Scan for the cell matching the given text and deliver its [x, y] coordinate at center. 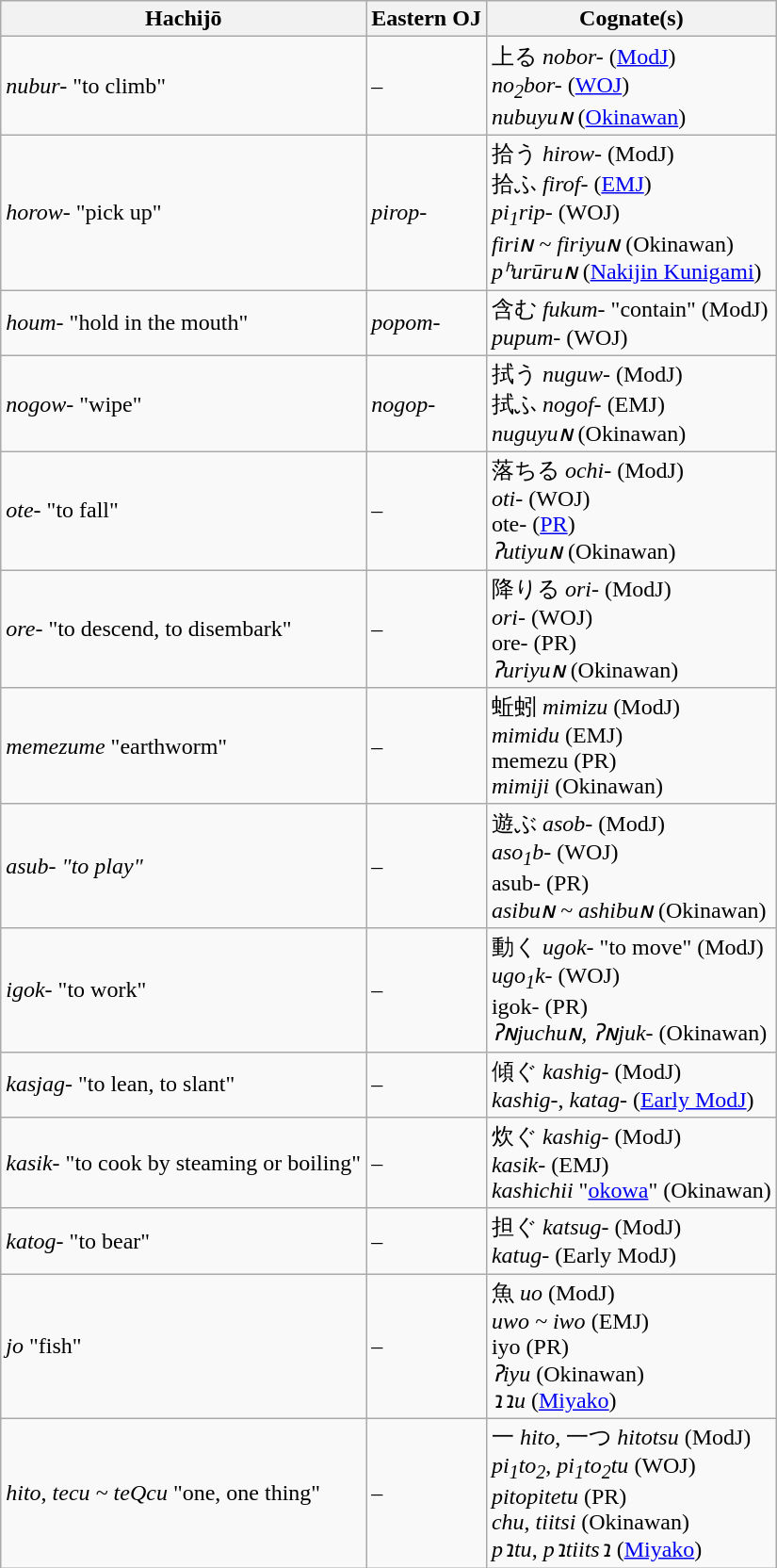
popom- [427, 323]
拭う nuguw- (ModJ)拭ふ nogof- (EMJ)nuguyuɴ (Okinawan) [631, 403]
asub- "to play" [184, 865]
nogow- "wipe" [184, 403]
Eastern OJ [427, 19]
Cognate(s) [631, 19]
上る nobor- (ModJ)no2bor- (WOJ)nubuyuɴ (Okinawan) [631, 86]
含む fukum- "contain" (ModJ)pupum- (WOJ) [631, 323]
ote- "to fall" [184, 511]
傾ぐ kashig- (ModJ)kashig-, katag- (Early ModJ) [631, 1085]
遊ぶ asob- (ModJ)aso1b- (WOJ)asub- (PR)asibuɴ ~ ashibuɴ (Okinawan) [631, 865]
pirop- [427, 212]
拾う hirow- (ModJ)拾ふ firof- (EMJ)pi1rip- (WOJ)firiɴ ~ firiyuɴ (Okinawan)pʰurūruɴ (Nakijin Kunigami) [631, 212]
nogop- [427, 403]
houm- "hold in the mouth" [184, 323]
jo "fish" [184, 1347]
igok- "to work" [184, 989]
ore- "to descend, to disembark" [184, 629]
炊ぐ kashig- (ModJ)kasik- (EMJ)kashichii "okowa" (Okinawan) [631, 1163]
hito, tecu ~ teQcu "one, one thing" [184, 1493]
一 hito, 一つ hitotsu (ModJ)pi1to2, pi1to2tu (WOJ)pitopitetu (PR)chu, tiitsi (Okinawan)pɿtu, pɿtiitsɿ (Miyako) [631, 1493]
動く ugok- "to move" (ModJ)ugo1k- (WOJ)igok- (PR)ʔɴjuchuɴ, ʔɴjuk- (Okinawan) [631, 989]
蚯蚓 mimizu (ModJ)mimidu (EMJ)memezu (PR)mimiji (Okinawan) [631, 746]
kasjag- "to lean, to slant" [184, 1085]
担ぐ katsug- (ModJ)katug- (Early ModJ) [631, 1241]
katog- "to bear" [184, 1241]
落ちる ochi- (ModJ)oti- (WOJ)ote- (PR)ʔutiyuɴ (Okinawan) [631, 511]
memezume "earthworm" [184, 746]
kasik- "to cook by steaming or boiling" [184, 1163]
nubur- "to climb" [184, 86]
Hachijō [184, 19]
魚 uo (ModJ)uwo ~ iwo (EMJ)iyo (PR)ʔiyu (Okinawan)ɿɿu (Miyako) [631, 1347]
horow- "pick up" [184, 212]
降りる ori- (ModJ)ori- (WOJ)ore- (PR)ʔuriyuɴ (Okinawan) [631, 629]
